Output the [x, y] coordinate of the center of the cell containing the given text.  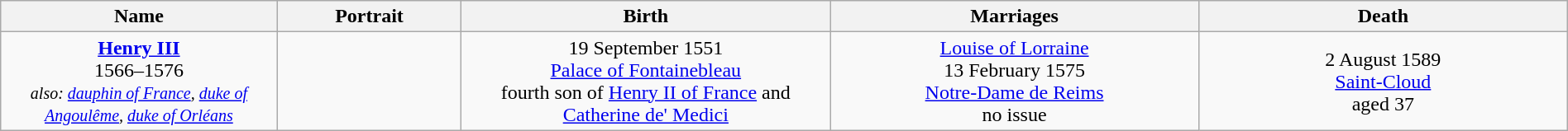
Henry III1566–1576also: dauphin of France, duke of Angoulême, duke of Orléans [139, 81]
Birth [646, 16]
2 August 1589Saint-Cloudaged 37 [1383, 81]
Marriages [1015, 16]
Louise of Lorraine13 February 1575Notre-Dame de Reimsno issue [1015, 81]
Name [139, 16]
Portrait [369, 16]
19 September 1551Palace of Fontainebleaufourth son of Henry II of France and Catherine de' Medici [646, 81]
Death [1383, 16]
